Search for the cell housing the specified text and yield its [x, y] center coordinate. 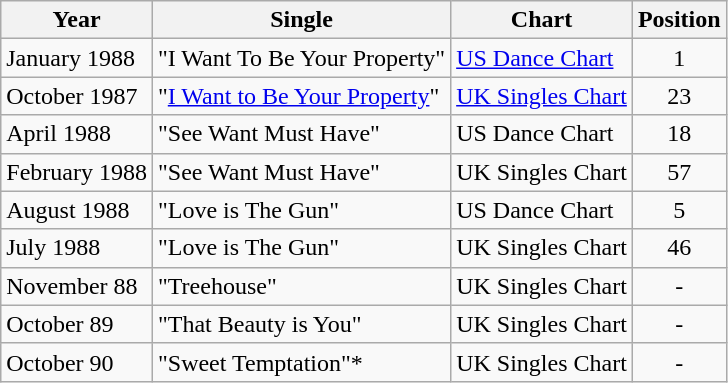
October 89 [77, 324]
1 [679, 58]
November 88 [77, 286]
October 1987 [77, 96]
"I Want to Be Your Property" [301, 96]
18 [679, 134]
January 1988 [77, 58]
Single [301, 20]
"Sweet Temptation"* [301, 362]
"That Beauty is You" [301, 324]
Year [77, 20]
August 1988 [77, 210]
5 [679, 210]
"Treehouse" [301, 286]
23 [679, 96]
Position [679, 20]
46 [679, 248]
"I Want To Be Your Property" [301, 58]
April 1988 [77, 134]
July 1988 [77, 248]
Chart [542, 20]
57 [679, 172]
October 90 [77, 362]
February 1988 [77, 172]
